From the cell containing the given text, extract its center point as (X, Y) coordinate. 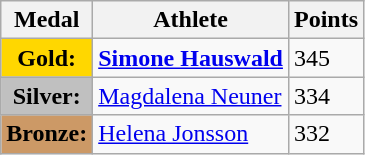
Gold: (47, 58)
Silver: (47, 96)
Points (326, 20)
Simone Hauswald (191, 58)
Helena Jonsson (191, 134)
Medal (47, 20)
332 (326, 134)
345 (326, 58)
334 (326, 96)
Magdalena Neuner (191, 96)
Athlete (191, 20)
Bronze: (47, 134)
